Output the (X, Y) coordinate of the center of the cell containing the given text.  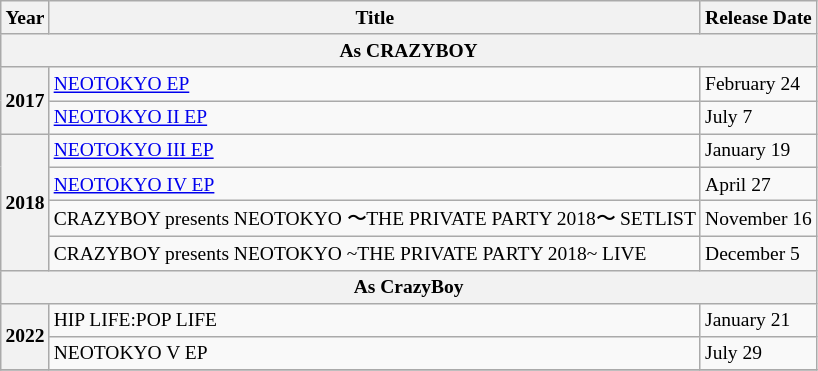
NEOTOKYO EP (374, 84)
Release Date (758, 18)
Title (374, 18)
NEOTOKYO III EP (374, 150)
December 5 (758, 254)
NEOTOKYO V EP (374, 354)
July 7 (758, 118)
January 19 (758, 150)
NEOTOKYO IV EP (374, 184)
February 24 (758, 84)
HIP LIFE:POP LIFE (374, 320)
November 16 (758, 218)
CRAZYBOY presents NEOTOKYO 〜THE PRIVATE PARTY 2018〜 SETLIST (374, 218)
January 21 (758, 320)
As CrazyBoy (409, 286)
Year (25, 18)
As CRAZYBOY (409, 50)
CRAZYBOY presents NEOTOKYO ~THE PRIVATE PARTY 2018~ LIVE (374, 254)
July 29 (758, 354)
2017 (25, 100)
NEOTOKYO II EP (374, 118)
April 27 (758, 184)
2022 (25, 336)
2018 (25, 202)
